Extract the (x, y) coordinate from the center of the cell holding the provided text.  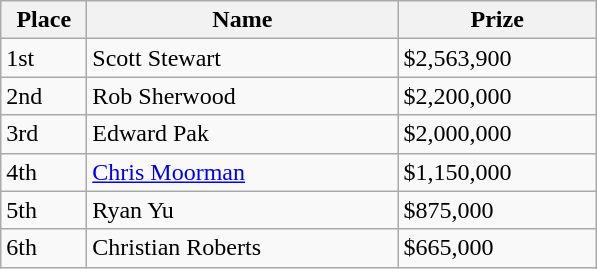
$2,563,900 (498, 58)
Place (44, 20)
Ryan Yu (242, 210)
$2,000,000 (498, 134)
Prize (498, 20)
2nd (44, 96)
$1,150,000 (498, 172)
6th (44, 248)
Edward Pak (242, 134)
$2,200,000 (498, 96)
5th (44, 210)
1st (44, 58)
$665,000 (498, 248)
4th (44, 172)
$875,000 (498, 210)
Chris Moorman (242, 172)
Rob Sherwood (242, 96)
Scott Stewart (242, 58)
3rd (44, 134)
Name (242, 20)
Christian Roberts (242, 248)
